Return [X, Y] of the center of cell containing provided text 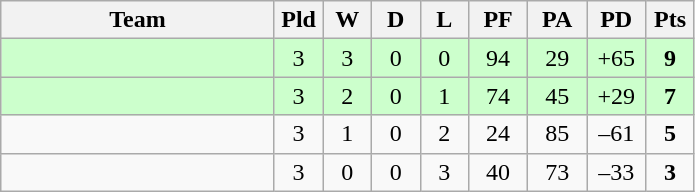
D [396, 20]
7 [670, 96]
–33 [616, 172]
W [348, 20]
5 [670, 134]
+29 [616, 96]
Pld [298, 20]
Pts [670, 20]
45 [558, 96]
74 [498, 96]
PF [498, 20]
24 [498, 134]
29 [558, 58]
94 [498, 58]
40 [498, 172]
73 [558, 172]
PA [558, 20]
–61 [616, 134]
Team [138, 20]
85 [558, 134]
+65 [616, 58]
9 [670, 58]
PD [616, 20]
L [444, 20]
